Capture the cell that displays the provided text and extract its (X, Y) central coordinate. 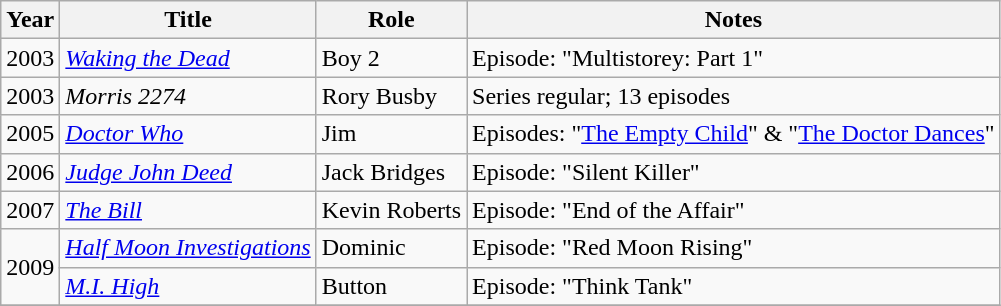
Waking the Dead (188, 58)
2005 (30, 134)
Title (188, 20)
Kevin Roberts (391, 210)
M.I. High (188, 286)
The Bill (188, 210)
Judge John Deed (188, 172)
Dominic (391, 248)
Year (30, 20)
Rory Busby (391, 96)
Jim (391, 134)
Episode: "Think Tank" (734, 286)
Episodes: "The Empty Child" & "The Doctor Dances" (734, 134)
Jack Bridges (391, 172)
Series regular; 13 episodes (734, 96)
Episode: "Red Moon Rising" (734, 248)
Notes (734, 20)
Button (391, 286)
Morris 2274 (188, 96)
2007 (30, 210)
Half Moon Investigations (188, 248)
Doctor Who (188, 134)
Episode: "End of the Affair" (734, 210)
2009 (30, 267)
Role (391, 20)
2006 (30, 172)
Episode: "Multistorey: Part 1" (734, 58)
Episode: "Silent Killer" (734, 172)
Boy 2 (391, 58)
